Scan for the cell matching the given text and deliver its [x, y] coordinate at center. 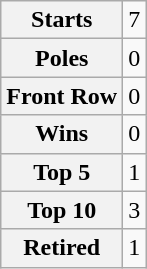
Wins [62, 134]
Top 5 [62, 172]
7 [134, 20]
Retired [62, 248]
Poles [62, 58]
Starts [62, 20]
Top 10 [62, 210]
3 [134, 210]
Front Row [62, 96]
